From the cell containing the given text, extract its center point as [x, y] coordinate. 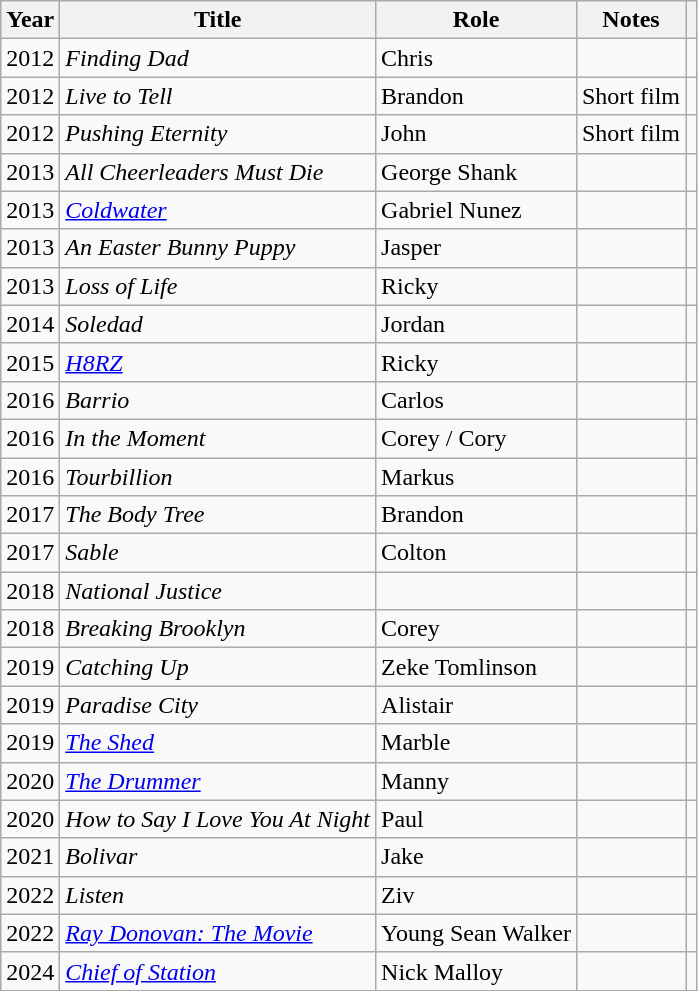
Alistair [476, 705]
Finding Dad [218, 58]
Carlos [476, 400]
Jasper [476, 248]
Loss of Life [218, 286]
2024 [30, 971]
Title [218, 20]
Live to Tell [218, 96]
Paul [476, 819]
Pushing Eternity [218, 134]
Corey / Cory [476, 438]
Jordan [476, 324]
Markus [476, 477]
Tourbillion [218, 477]
National Justice [218, 591]
Notes [630, 20]
Manny [476, 781]
Zeke Tomlinson [476, 667]
Coldwater [218, 210]
Year [30, 20]
Paradise City [218, 705]
H8RZ [218, 362]
Ziv [476, 895]
The Shed [218, 743]
2021 [30, 857]
Soledad [218, 324]
Ray Donovan: The Movie [218, 933]
2014 [30, 324]
Sable [218, 553]
2015 [30, 362]
In the Moment [218, 438]
Corey [476, 629]
The Drummer [218, 781]
Role [476, 20]
Chief of Station [218, 971]
The Body Tree [218, 515]
Bolivar [218, 857]
An Easter Bunny Puppy [218, 248]
Marble [476, 743]
Barrio [218, 400]
Colton [476, 553]
Chris [476, 58]
George Shank [476, 172]
Jake [476, 857]
Gabriel Nunez [476, 210]
How to Say I Love You At Night [218, 819]
Nick Malloy [476, 971]
All Cheerleaders Must Die [218, 172]
Listen [218, 895]
John [476, 134]
Catching Up [218, 667]
Breaking Brooklyn [218, 629]
Young Sean Walker [476, 933]
